From the cell containing the given text, extract its center point as [X, Y] coordinate. 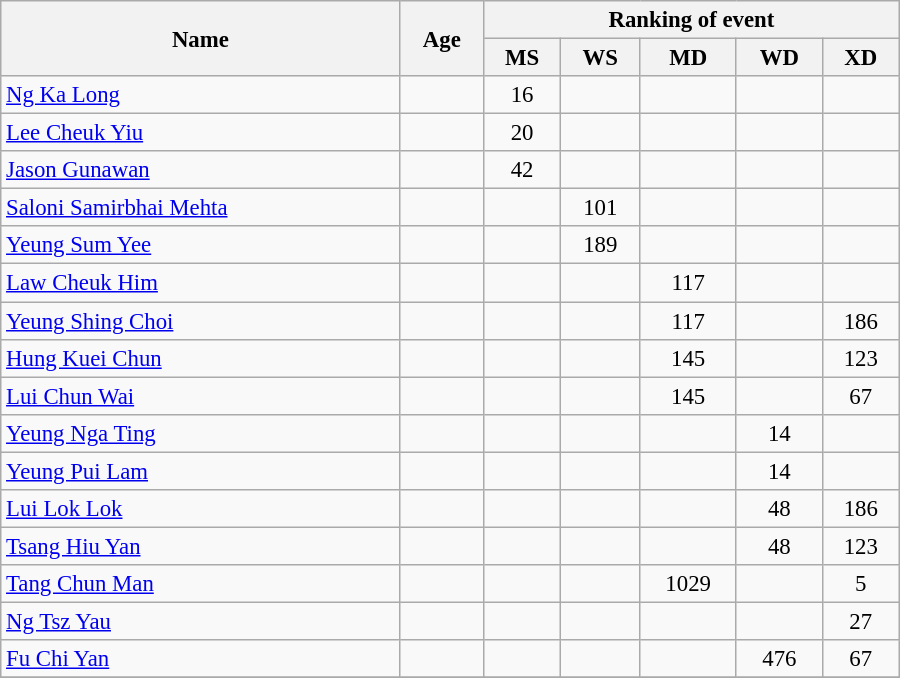
Lui Lok Lok [200, 509]
Ng Tsz Yau [200, 621]
MS [522, 58]
Saloni Samirbhai Mehta [200, 208]
20 [522, 133]
Age [442, 38]
Lui Chun Wai [200, 396]
Law Cheuk Him [200, 283]
Yeung Nga Ting [200, 433]
Ranking of event [692, 20]
Ng Ka Long [200, 95]
189 [600, 245]
Lee Cheuk Yiu [200, 133]
XD [860, 58]
1029 [688, 584]
5 [860, 584]
Name [200, 38]
Fu Chi Yan [200, 659]
Yeung Shing Choi [200, 321]
WD [779, 58]
Yeung Sum Yee [200, 245]
27 [860, 621]
16 [522, 95]
Jason Gunawan [200, 170]
42 [522, 170]
476 [779, 659]
101 [600, 208]
Tsang Hiu Yan [200, 546]
Yeung Pui Lam [200, 471]
MD [688, 58]
WS [600, 58]
Tang Chun Man [200, 584]
Hung Kuei Chun [200, 358]
